Return (X, Y) of the center of cell containing provided text 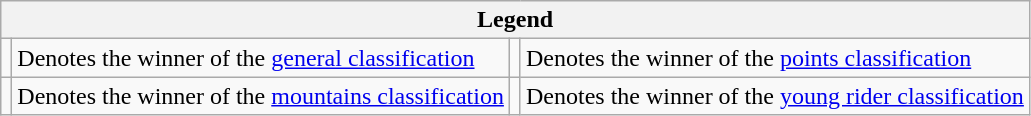
Denotes the winner of the young rider classification (774, 96)
Legend (516, 20)
Denotes the winner of the general classification (261, 58)
Denotes the winner of the points classification (774, 58)
Denotes the winner of the mountains classification (261, 96)
